Search for the cell housing the specified text and yield its (x, y) center coordinate. 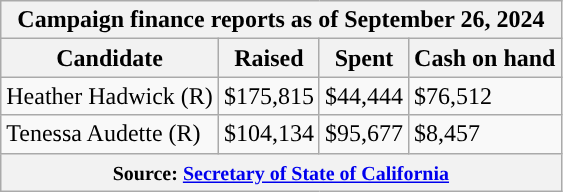
Candidate (110, 58)
Cash on hand (485, 58)
$76,512 (485, 96)
Campaign finance reports as of September 26, 2024 (281, 20)
Source: Secretary of State of California (281, 172)
Heather Hadwick (R) (110, 96)
$175,815 (268, 96)
Raised (268, 58)
Spent (364, 58)
$95,677 (364, 134)
$44,444 (364, 96)
Tenessa Audette (R) (110, 134)
$8,457 (485, 134)
$104,134 (268, 134)
